Extract the (x, y) coordinate from the center of the cell holding the provided text.  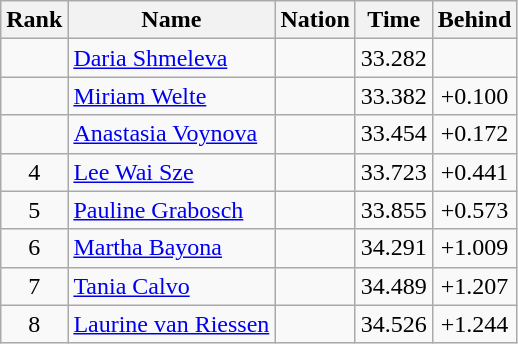
Nation (315, 20)
Martha Bayona (172, 248)
+0.100 (474, 96)
Anastasia Voynova (172, 134)
Pauline Grabosch (172, 210)
5 (34, 210)
Daria Shmeleva (172, 58)
33.454 (394, 134)
Name (172, 20)
+1.207 (474, 286)
+1.009 (474, 248)
Miriam Welte (172, 96)
34.291 (394, 248)
+0.573 (474, 210)
34.489 (394, 286)
33.723 (394, 172)
Tania Calvo (172, 286)
+1.244 (474, 324)
Lee Wai Sze (172, 172)
Behind (474, 20)
+0.172 (474, 134)
6 (34, 248)
7 (34, 286)
Laurine van Riessen (172, 324)
33.382 (394, 96)
Time (394, 20)
33.855 (394, 210)
4 (34, 172)
+0.441 (474, 172)
Rank (34, 20)
34.526 (394, 324)
33.282 (394, 58)
8 (34, 324)
